Scan for the cell matching the given text and deliver its [x, y] coordinate at center. 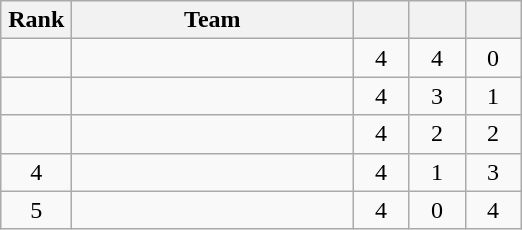
5 [36, 210]
Team [212, 20]
Rank [36, 20]
